Find where the given text appears and provide that cell's center as (x, y) coordinate. 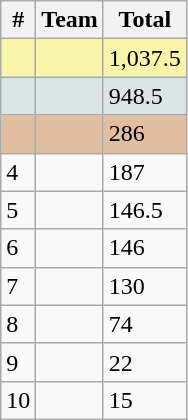
187 (144, 172)
5 (18, 210)
74 (144, 324)
7 (18, 286)
286 (144, 134)
15 (144, 400)
10 (18, 400)
Total (144, 20)
1,037.5 (144, 58)
9 (18, 362)
8 (18, 324)
146.5 (144, 210)
146 (144, 248)
130 (144, 286)
6 (18, 248)
948.5 (144, 96)
4 (18, 172)
22 (144, 362)
# (18, 20)
Team (70, 20)
